Determine the [X, Y] coordinate at the center of the cell enclosing the given text.  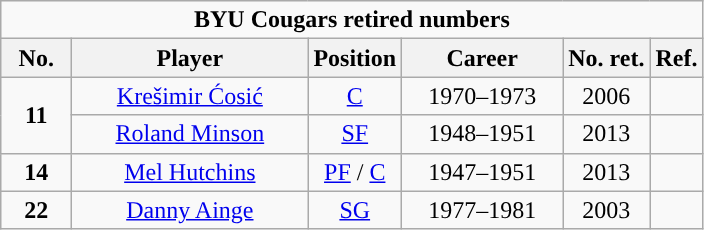
2006 [606, 96]
2003 [606, 210]
1948–1951 [482, 134]
SG [355, 210]
No. ret. [606, 58]
SF [355, 134]
No. [36, 58]
Career [482, 58]
Krešimir Ćosić [190, 96]
C [355, 96]
11 [36, 115]
BYU Cougars retired numbers [352, 20]
Player [190, 58]
Roland Minson [190, 134]
22 [36, 210]
PF / C [355, 172]
Position [355, 58]
Ref. [676, 58]
Danny Ainge [190, 210]
14 [36, 172]
1947–1951 [482, 172]
Mel Hutchins [190, 172]
1977–1981 [482, 210]
1970–1973 [482, 96]
